Locate the cell with the specified text and output its [x, y] center coordinate. 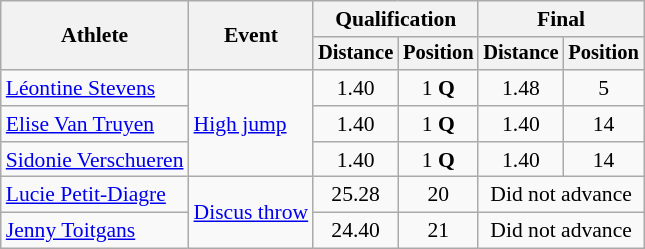
Discus throw [252, 212]
Athlete [95, 36]
Elise Van Truyen [95, 124]
High jump [252, 124]
Léontine Stevens [95, 88]
25.28 [356, 195]
20 [438, 195]
Lucie Petit-Diagre [95, 195]
5 [603, 88]
Qualification [396, 19]
1.48 [520, 88]
21 [438, 231]
Final [560, 19]
Event [252, 36]
Jenny Toitgans [95, 231]
24.40 [356, 231]
Sidonie Verschueren [95, 160]
